Scan for the cell matching the given text and deliver its (X, Y) coordinate at center. 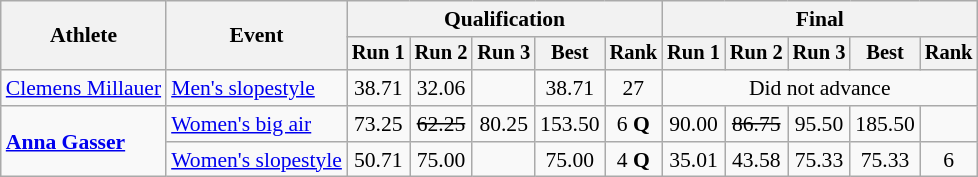
Final (820, 19)
73.25 (378, 124)
Clemens Millauer (84, 88)
Athlete (84, 36)
Women's big air (256, 124)
62.25 (442, 124)
185.50 (884, 124)
86.75 (756, 124)
90.00 (694, 124)
32.06 (442, 88)
153.50 (570, 124)
Men's slopestyle (256, 88)
Qualification (504, 19)
27 (634, 88)
6 Q (634, 124)
Did not advance (820, 88)
80.25 (504, 124)
95.50 (820, 124)
Anna Gasser (84, 142)
Event (256, 36)
